Extract the [X, Y] coordinate from the center of the cell holding the provided text.  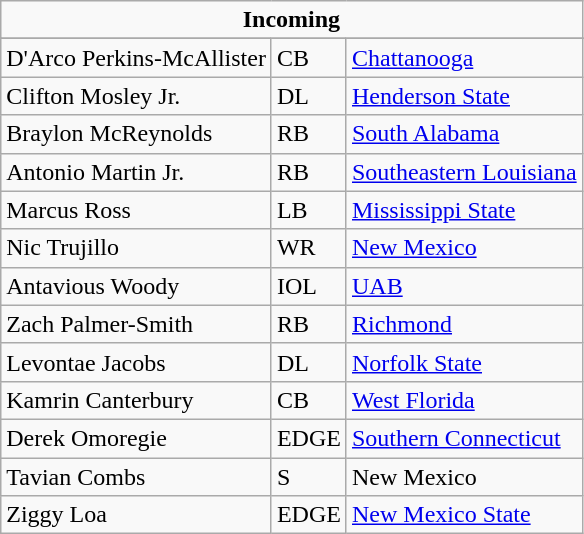
West Florida [464, 400]
New Mexico State [464, 515]
D'Arco Perkins-McAllister [136, 58]
South Alabama [464, 134]
Antonio Martin Jr. [136, 172]
Clifton Mosley Jr. [136, 96]
Southeastern Louisiana [464, 172]
Braylon McReynolds [136, 134]
Levontae Jacobs [136, 362]
Marcus Ross [136, 210]
Southern Connecticut [464, 438]
Tavian Combs [136, 477]
Derek Omoregie [136, 438]
Nic Trujillo [136, 248]
Chattanooga [464, 58]
Mississippi State [464, 210]
IOL [308, 286]
Richmond [464, 324]
UAB [464, 286]
Incoming [292, 20]
S [308, 477]
Norfolk State [464, 362]
Zach Palmer-Smith [136, 324]
WR [308, 248]
LB [308, 210]
Antavious Woody [136, 286]
Ziggy Loa [136, 515]
Henderson State [464, 96]
Kamrin Canterbury [136, 400]
